Locate the cell with the specified text and output its (x, y) center coordinate. 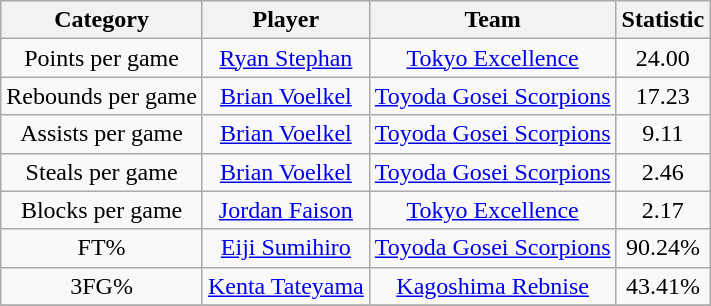
FT% (102, 248)
Points per game (102, 58)
Steals per game (102, 172)
Statistic (663, 20)
Kagoshima Rebnise (492, 286)
17.23 (663, 96)
Jordan Faison (286, 210)
Category (102, 20)
Kenta Tateyama (286, 286)
Team (492, 20)
Ryan Stephan (286, 58)
Assists per game (102, 134)
2.46 (663, 172)
Rebounds per game (102, 96)
3FG% (102, 286)
2.17 (663, 210)
Blocks per game (102, 210)
90.24% (663, 248)
Eiji Sumihiro (286, 248)
43.41% (663, 286)
Player (286, 20)
9.11 (663, 134)
24.00 (663, 58)
